Return the [x, y] coordinate for the center point of the cell that contains the specified text.  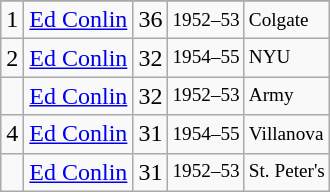
4 [12, 134]
36 [150, 20]
Colgate [286, 20]
NYU [286, 58]
Villanova [286, 134]
Army [286, 96]
1 [12, 20]
2 [12, 58]
St. Peter's [286, 172]
